Find where the given text appears and provide that cell's center as [X, Y] coordinate. 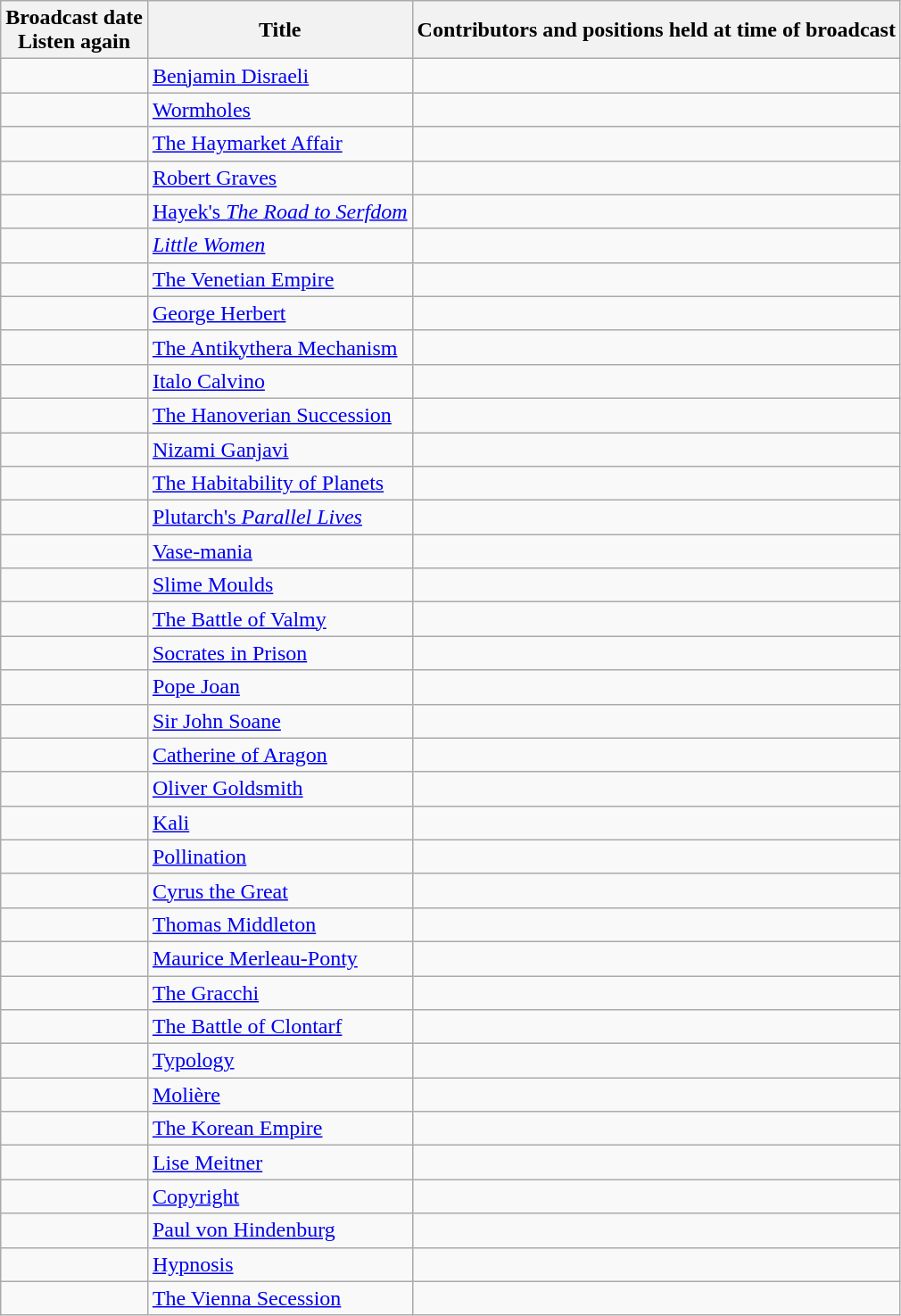
Slime Moulds [280, 585]
Molière [280, 1095]
Vase-mania [280, 551]
Catherine of Aragon [280, 755]
Lise Meitner [280, 1163]
Title [280, 30]
Socrates in Prison [280, 653]
Little Women [280, 245]
Italo Calvino [280, 381]
Thomas Middleton [280, 924]
Pope Joan [280, 687]
Maurice Merleau-Ponty [280, 958]
Nizami Ganjavi [280, 449]
Pollination [280, 857]
Hypnosis [280, 1264]
The Vienna Secession [280, 1298]
Typology [280, 1061]
The Habitability of Planets [280, 484]
Sir John Soane [280, 721]
Paul von Hindenburg [280, 1230]
Hayek's The Road to Serfdom [280, 211]
Contributors and positions held at time of broadcast [657, 30]
The Korean Empire [280, 1129]
The Venetian Empire [280, 279]
The Battle of Valmy [280, 619]
Benjamin Disraeli [280, 76]
Broadcast date Listen again [75, 30]
Plutarch's Parallel Lives [280, 517]
Kali [280, 823]
George Herbert [280, 313]
The Haymarket Affair [280, 144]
The Gracchi [280, 993]
The Battle of Clontarf [280, 1027]
Wormholes [280, 110]
The Antikythera Mechanism [280, 347]
Cyrus the Great [280, 890]
Oliver Goldsmith [280, 789]
Copyright [280, 1196]
The Hanoverian Succession [280, 415]
Robert Graves [280, 178]
